Determine the (X, Y) coordinate at the center of the cell enclosing the given text.  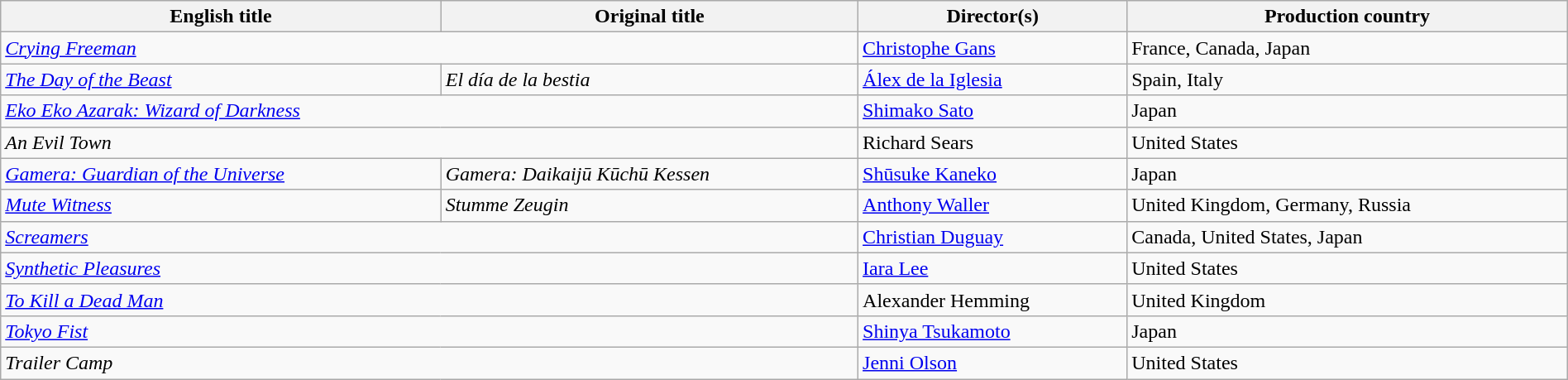
Iara Lee (992, 268)
The Day of the Beast (221, 79)
Screamers (430, 237)
Jenni Olson (992, 363)
Shinya Tsukamoto (992, 331)
Mute Witness (221, 205)
Gamera: Guardian of the Universe (221, 174)
El día de la bestia (649, 79)
Anthony Waller (992, 205)
Spain, Italy (1348, 79)
An Evil Town (430, 142)
Canada, United States, Japan (1348, 237)
To Kill a Dead Man (430, 300)
Shūsuke Kaneko (992, 174)
Director(s) (992, 17)
Crying Freeman (430, 48)
Synthetic Pleasures (430, 268)
Eko Eko Azarak: Wizard of Darkness (430, 111)
Richard Sears (992, 142)
Trailer Camp (430, 363)
France, Canada, Japan (1348, 48)
Alexander Hemming (992, 300)
English title (221, 17)
Tokyo Fist (430, 331)
United Kingdom, Germany, Russia (1348, 205)
Álex de la Iglesia (992, 79)
Original title (649, 17)
Stumme Zeugin (649, 205)
Christian Duguay (992, 237)
Production country (1348, 17)
United Kingdom (1348, 300)
Christophe Gans (992, 48)
Gamera: Daikaijū Kūchū Kessen (649, 174)
Shimako Sato (992, 111)
